Locate the cell with the specified text and output its [X, Y] center coordinate. 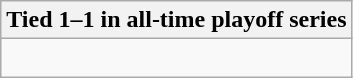
Tied 1–1 in all-time playoff series [176, 20]
